Locate the cell with the specified text and output its (X, Y) center coordinate. 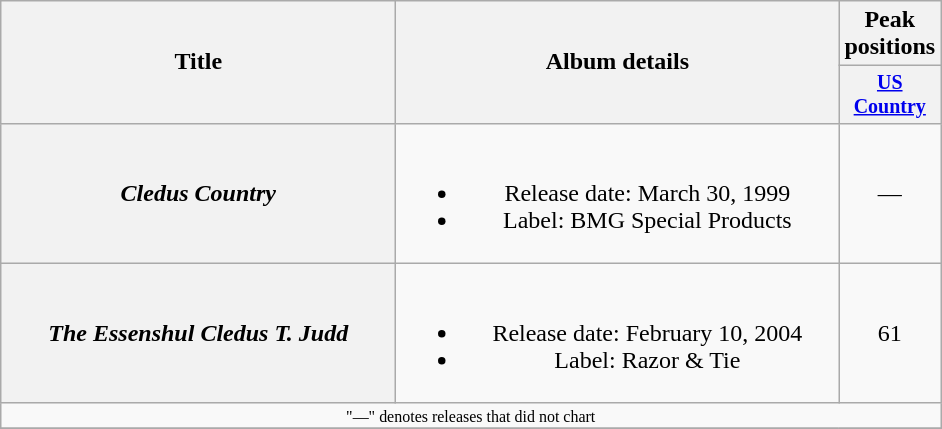
Title (198, 62)
US Country (890, 94)
Peak positions (890, 34)
Release date: February 10, 2004Label: Razor & Tie (618, 333)
Release date: March 30, 1999Label: BMG Special Products (618, 193)
"—" denotes releases that did not chart (471, 415)
— (890, 193)
The Essenshul Cledus T. Judd (198, 333)
61 (890, 333)
Cledus Country (198, 193)
Album details (618, 62)
